From the cell containing the given text, extract its center point as [X, Y] coordinate. 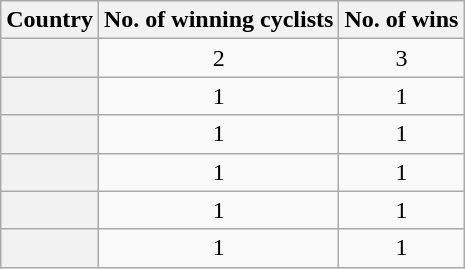
No. of wins [402, 20]
Country [50, 20]
No. of winning cyclists [218, 20]
2 [218, 58]
3 [402, 58]
